Extract the (x, y) coordinate from the center of the cell holding the provided text.  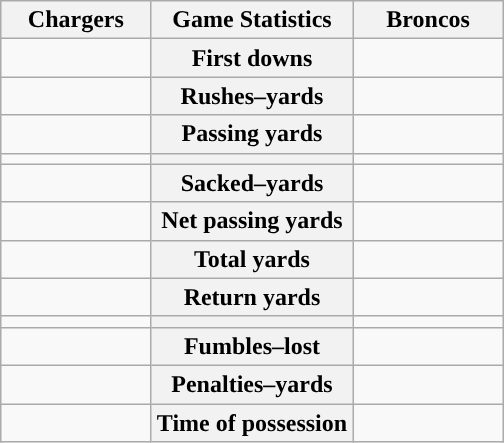
Chargers (76, 20)
First downs (252, 58)
Time of possession (252, 423)
Return yards (252, 297)
Passing yards (252, 134)
Total yards (252, 259)
Sacked–yards (252, 183)
Broncos (428, 20)
Penalties–yards (252, 384)
Game Statistics (252, 20)
Net passing yards (252, 221)
Rushes–yards (252, 96)
Fumbles–lost (252, 346)
